For the text-containing cell, return its midpoint in [x, y] coordinate format. 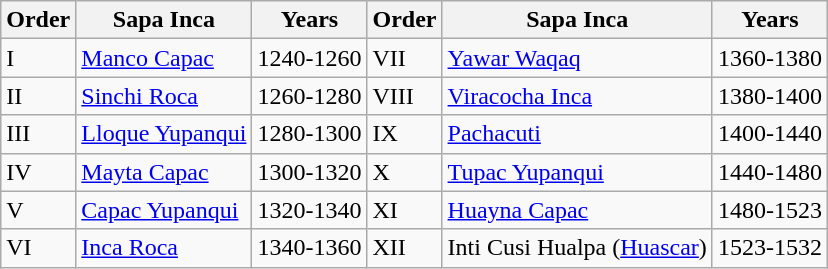
Lloque Yupanqui [164, 134]
Pachacuti [577, 134]
1340-1360 [310, 248]
1400-1440 [770, 134]
1240-1260 [310, 58]
Manco Capac [164, 58]
1260-1280 [310, 96]
Yawar Waqaq [577, 58]
XII [404, 248]
1320-1340 [310, 210]
I [38, 58]
III [38, 134]
X [404, 172]
1440-1480 [770, 172]
1360-1380 [770, 58]
IV [38, 172]
Inca Roca [164, 248]
VII [404, 58]
Inti Cusi Hualpa (Huascar) [577, 248]
II [38, 96]
VIII [404, 96]
Sinchi Roca [164, 96]
1480-1523 [770, 210]
VI [38, 248]
Mayta Capac [164, 172]
1380-1400 [770, 96]
1280-1300 [310, 134]
1300-1320 [310, 172]
Viracocha Inca [577, 96]
XI [404, 210]
IX [404, 134]
Huayna Capac [577, 210]
Capac Yupanqui [164, 210]
V [38, 210]
1523-1532 [770, 248]
Tupac Yupanqui [577, 172]
